Return the (x, y) coordinate for the center point of the cell that contains the specified text.  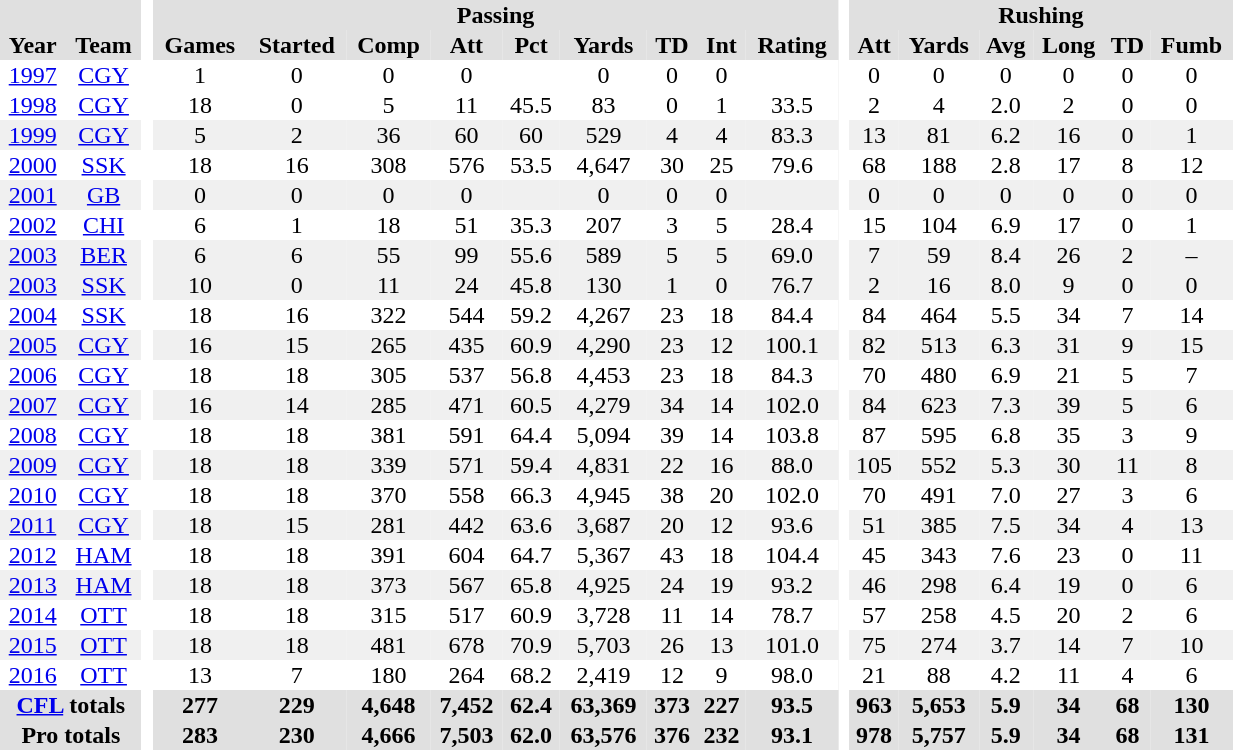
385 (939, 525)
229 (297, 705)
7.0 (1006, 495)
56.8 (532, 375)
308 (388, 165)
513 (939, 345)
60.5 (532, 405)
63,369 (604, 705)
68.2 (532, 675)
589 (604, 255)
25 (722, 165)
22 (672, 465)
Avg (1006, 45)
53.5 (532, 165)
258 (939, 615)
339 (388, 465)
391 (388, 555)
464 (939, 315)
2013 (32, 585)
1999 (32, 135)
64.4 (532, 435)
84.3 (792, 375)
207 (604, 225)
83 (604, 105)
Fumb (1191, 45)
7.6 (1006, 555)
35 (1069, 435)
Long (1069, 45)
4,666 (388, 735)
281 (388, 525)
104.4 (792, 555)
2010 (32, 495)
3.7 (1006, 645)
442 (466, 525)
576 (466, 165)
CHI (103, 225)
70.9 (532, 645)
2002 (32, 225)
5,653 (939, 705)
5.3 (1006, 465)
84.4 (792, 315)
230 (297, 735)
517 (466, 615)
2008 (32, 435)
595 (939, 435)
59.4 (532, 465)
2012 (32, 555)
343 (939, 555)
274 (939, 645)
552 (939, 465)
4,648 (388, 705)
481 (388, 645)
227 (722, 705)
2,419 (604, 675)
99 (466, 255)
4,925 (604, 585)
65.8 (532, 585)
4,453 (604, 375)
5,094 (604, 435)
544 (466, 315)
78.7 (792, 615)
57 (874, 615)
558 (466, 495)
93.6 (792, 525)
277 (200, 705)
63.6 (532, 525)
27 (1069, 495)
Rushing (1040, 15)
2015 (32, 645)
2006 (32, 375)
76.7 (792, 285)
45 (874, 555)
87 (874, 435)
285 (388, 405)
59 (939, 255)
7,452 (466, 705)
1998 (32, 105)
571 (466, 465)
8.0 (1006, 285)
298 (939, 585)
Year (32, 45)
370 (388, 495)
105 (874, 465)
36 (388, 135)
4,279 (604, 405)
63,576 (604, 735)
2007 (32, 405)
69.0 (792, 255)
7.5 (1006, 525)
265 (388, 345)
623 (939, 405)
491 (939, 495)
2.8 (1006, 165)
1997 (32, 75)
35.3 (532, 225)
604 (466, 555)
100.1 (792, 345)
45.8 (532, 285)
2005 (32, 345)
62.4 (532, 705)
381 (388, 435)
978 (874, 735)
4,290 (604, 345)
46 (874, 585)
5.5 (1006, 315)
31 (1069, 345)
435 (466, 345)
98.0 (792, 675)
Int (722, 45)
7.3 (1006, 405)
93.1 (792, 735)
93.5 (792, 705)
3,728 (604, 615)
232 (722, 735)
678 (466, 645)
4,647 (604, 165)
28.4 (792, 225)
Rating (792, 45)
264 (466, 675)
GB (103, 195)
81 (939, 135)
66.3 (532, 495)
567 (466, 585)
103.8 (792, 435)
43 (672, 555)
5,367 (604, 555)
4,267 (604, 315)
79.6 (792, 165)
315 (388, 615)
75 (874, 645)
6.4 (1006, 585)
45.5 (532, 105)
59.2 (532, 315)
104 (939, 225)
7,503 (466, 735)
Pro totals (71, 735)
83.3 (792, 135)
Comp (388, 45)
5,757 (939, 735)
55 (388, 255)
4,945 (604, 495)
2014 (32, 615)
305 (388, 375)
CFL totals (71, 705)
471 (466, 405)
6.8 (1006, 435)
3,687 (604, 525)
93.2 (792, 585)
88 (939, 675)
6.3 (1006, 345)
33.5 (792, 105)
2001 (32, 195)
101.0 (792, 645)
529 (604, 135)
4.2 (1006, 675)
88.0 (792, 465)
591 (466, 435)
62.0 (532, 735)
283 (200, 735)
5,703 (604, 645)
131 (1191, 735)
2009 (32, 465)
180 (388, 675)
82 (874, 345)
Games (200, 45)
Team (103, 45)
BER (103, 255)
376 (672, 735)
480 (939, 375)
537 (466, 375)
55.6 (532, 255)
2000 (32, 165)
2.0 (1006, 105)
2011 (32, 525)
2004 (32, 315)
2016 (32, 675)
Passing (496, 15)
6.2 (1006, 135)
Started (297, 45)
963 (874, 705)
4.5 (1006, 615)
– (1191, 255)
8.4 (1006, 255)
322 (388, 315)
64.7 (532, 555)
38 (672, 495)
4,831 (604, 465)
188 (939, 165)
Pct (532, 45)
